Provide the [X, Y] coordinate of the cell's center where the given text is located.  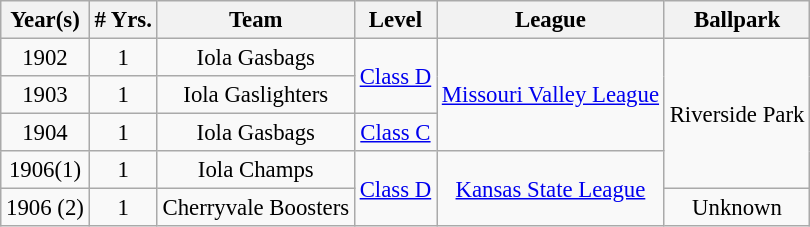
1902 [45, 58]
1904 [45, 133]
Team [256, 20]
Class C [395, 133]
Kansas State League [550, 188]
Level [395, 20]
1906 (2) [45, 208]
Riverside Park [736, 114]
1903 [45, 95]
Iola Champs [256, 170]
Unknown [736, 208]
Year(s) [45, 20]
Ballpark [736, 20]
Iola Gaslighters [256, 95]
League [550, 20]
# Yrs. [123, 20]
1906(1) [45, 170]
Missouri Valley League [550, 96]
Cherryvale Boosters [256, 208]
